For the text-containing cell, return its midpoint in (x, y) coordinate format. 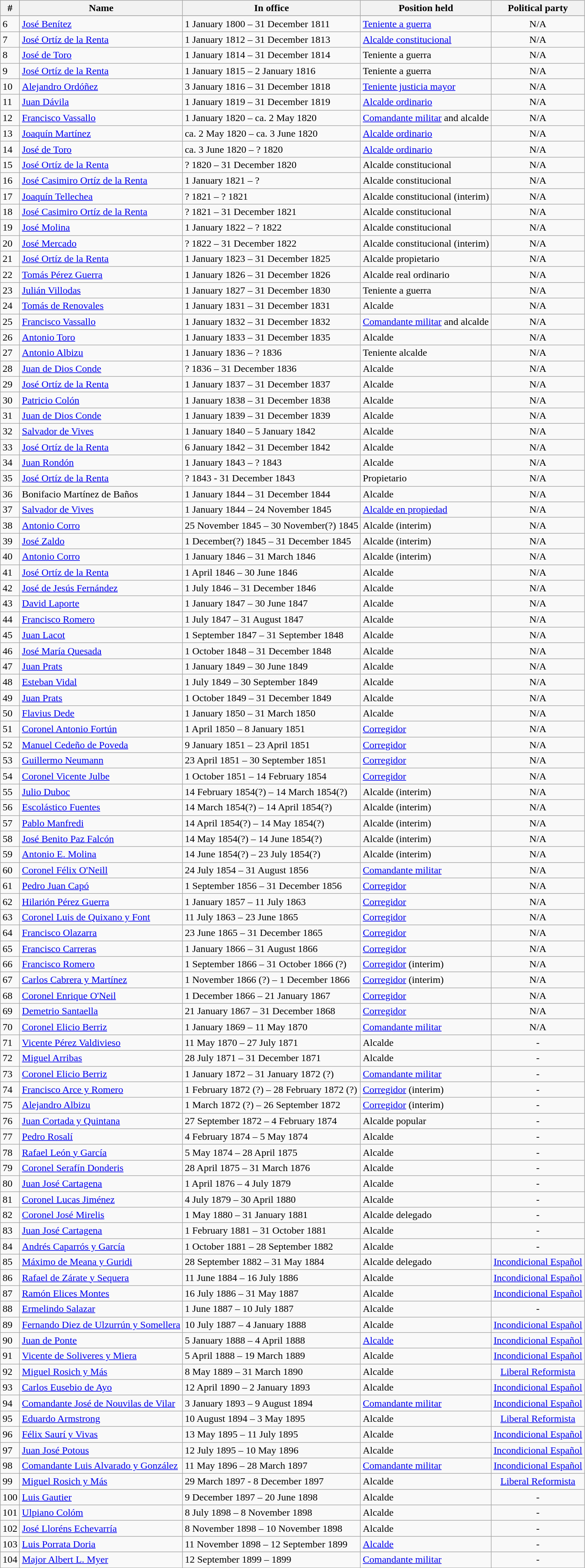
Ermelindo Salazar (101, 1309)
1 February 1881 – 31 October 1881 (271, 1231)
1 January 1831 – 31 December 1831 (271, 306)
1 January 1826 – 31 December 1826 (271, 275)
Carlos Eusebio de Ayo (101, 1387)
24 July 1854 – 31 August 1856 (271, 870)
Coronel Félix O'Neill (101, 870)
1 January 1812 – 31 December 1813 (271, 40)
95 (10, 1419)
Rafael de Zárate y Sequera (101, 1278)
1 January 1814 – 31 December 1814 (271, 55)
81 (10, 1199)
José Mercado (101, 243)
88 (10, 1309)
51 (10, 729)
Eduardo Armstrong (101, 1419)
Francisco Carreras (101, 948)
Position held (426, 8)
17 (10, 196)
1 January 1850 – 31 March 1850 (271, 714)
Carlos Cabrera y Martínez (101, 980)
José de Jesús Fernández (101, 588)
Major Albert L. Myer (101, 1560)
5 May 1874 – 28 April 1875 (271, 1152)
67 (10, 980)
11 July 1863 – 23 June 1865 (271, 917)
5 January 1888 – 4 April 1888 (271, 1340)
9 January 1851 – 23 April 1851 (271, 745)
82 (10, 1215)
Julio Duboc (101, 792)
1 January 1823 – 31 December 1825 (271, 259)
61 (10, 886)
Fernando Diez de Ulzurrún y Somellera (101, 1325)
96 (10, 1434)
44 (10, 619)
10 (10, 86)
34 (10, 463)
Alejandro Ordóñez (101, 86)
Alcalde popular (426, 1121)
1 May 1880 – 31 January 1881 (271, 1215)
10 July 1887 – 4 January 1888 (271, 1325)
11 November 1898 – 12 September 1899 (271, 1544)
1 January 1837 – 31 December 1837 (271, 384)
100 (10, 1497)
1 September 1866 – 31 October 1866 (?) (271, 964)
Antonio Toro (101, 337)
Pedro Rosalí (101, 1136)
8 July 1898 – 8 November 1898 (271, 1513)
53 (10, 761)
8 (10, 55)
25 (10, 322)
14 February 1854(?) – 14 March 1854(?) (271, 792)
ca. 3 June 1820 – ? 1820 (271, 149)
63 (10, 917)
Tomás Pérez Guerra (101, 275)
86 (10, 1278)
20 (10, 243)
1 October 1848 – 31 December 1848 (271, 651)
Guillermo Neumann (101, 761)
58 (10, 839)
1 January 1844 – 24 November 1845 (271, 510)
? 1836 – 31 December 1836 (271, 369)
Máximo de Meana y Guridi (101, 1262)
Miguel Arribas (101, 1058)
ca. 2 May 1820 – ca. 3 June 1820 (271, 133)
Demetrio Santaella (101, 1011)
11 (10, 102)
Political party (538, 8)
? 1822 – 31 December 1822 (271, 243)
19 (10, 228)
6 January 1842 – 31 December 1842 (271, 447)
38 (10, 525)
Coronel José Mirelis (101, 1215)
Manuel Cedeño de Poveda (101, 745)
40 (10, 557)
12 (10, 118)
62 (10, 901)
56 (10, 807)
8 November 1898 – 10 November 1898 (271, 1528)
1 February 1872 (?) – 28 February 1872 (?) (271, 1090)
14 March 1854(?) – 14 April 1854(?) (271, 807)
1 January 1822 – ? 1822 (271, 228)
Andrés Caparrós y García (101, 1246)
59 (10, 854)
66 (10, 964)
1 January 1866 – 31 August 1866 (271, 948)
68 (10, 996)
1 September 1847 – 31 September 1848 (271, 635)
Ulpiano Colóm (101, 1513)
102 (10, 1528)
98 (10, 1466)
46 (10, 651)
39 (10, 541)
14 April 1854(?) – 14 May 1854(?) (271, 823)
Juan Lacot (101, 635)
Patricio Colón (101, 400)
Juan Dávila (101, 102)
47 (10, 666)
23 April 1851 – 30 September 1851 (271, 761)
13 May 1895 – 11 July 1895 (271, 1434)
12 September 1899 – 1899 (271, 1560)
Escolástico Fuentes (101, 807)
Antonio E. Molina (101, 854)
14 June 1854(?) – 23 July 1854(?) (271, 854)
12 April 1890 – 2 January 1893 (271, 1387)
Bonifacio Martínez de Baños (101, 494)
1 January 1800 – 31 December 1811 (271, 24)
14 May 1854(?) – 14 June 1854(?) (271, 839)
12 July 1895 – 10 May 1896 (271, 1450)
73 (10, 1074)
1 April 1850 – 8 January 1851 (271, 729)
1 October 1881 – 28 September 1882 (271, 1246)
16 (10, 180)
Comandante Luis Alvarado y González (101, 1466)
1 January 1838 – 31 December 1838 (271, 400)
1 January 1839 – 31 December 1839 (271, 415)
1 November 1866 (?) – 1 December 1866 (271, 980)
1 October 1849 – 31 December 1849 (271, 698)
1 December 1866 – 21 January 1867 (271, 996)
21 January 1867 – 31 December 1868 (271, 1011)
Alejandro Albizu (101, 1105)
57 (10, 823)
Coronel Luis de Quixano y Font (101, 917)
10 August 1894 – 3 May 1895 (271, 1419)
54 (10, 776)
75 (10, 1105)
29 March 1897 - 8 December 1897 (271, 1482)
Flavius Dede (101, 714)
1 January 1857 – 11 July 1863 (271, 901)
Hilarión Pérez Guerra (101, 901)
Coronel Lucas Jiménez (101, 1199)
9 (10, 71)
Coronel Serafín Donderis (101, 1168)
27 September 1872 – 4 February 1874 (271, 1121)
1 January 1833 – 31 December 1835 (271, 337)
87 (10, 1293)
Juan Cortada y Quintana (101, 1121)
21 (10, 259)
74 (10, 1090)
1 April 1846 – 30 June 1846 (271, 572)
28 September 1882 – 31 May 1884 (271, 1262)
? 1821 – 31 December 1821 (271, 212)
1 December(?) 1845 – 31 December 1845 (271, 541)
104 (10, 1560)
43 (10, 604)
1 July 1846 – 31 December 1846 (271, 588)
Julián Villodas (101, 290)
Vicente Pérez Valdivieso (101, 1043)
Félix Saurí y Vivas (101, 1434)
Name (101, 8)
Alcalde real ordinario (426, 275)
25 November 1845 – 30 November(?) 1845 (271, 525)
11 May 1870 – 27 July 1871 (271, 1043)
José Lloréns Echevarría (101, 1528)
1 September 1856 – 31 December 1856 (271, 886)
1 January 1849 – 30 June 1849 (271, 666)
32 (10, 431)
Teniente justicia mayor (426, 86)
1 January 1827 – 31 December 1830 (271, 290)
65 (10, 948)
76 (10, 1121)
11 May 1896 – 28 March 1897 (271, 1466)
24 (10, 306)
Luis Gautier (101, 1497)
1 January 1846 – 31 March 1846 (271, 557)
1 January 1872 – 31 January 1872 (?) (271, 1074)
79 (10, 1168)
15 (10, 165)
23 (10, 290)
22 (10, 275)
36 (10, 494)
49 (10, 698)
Coronel Antonio Fortún (101, 729)
29 (10, 384)
Coronel Enrique O'Neil (101, 996)
Juan Rondón (101, 463)
80 (10, 1183)
1 January 1847 – 30 June 1847 (271, 604)
1 January 1840 – 5 January 1842 (271, 431)
7 (10, 40)
1 June 1887 – 10 July 1887 (271, 1309)
5 April 1888 – 19 March 1889 (271, 1356)
28 July 1871 – 31 December 1871 (271, 1058)
64 (10, 933)
4 July 1879 – 30 April 1880 (271, 1199)
1 January 1820 – ca. 2 May 1820 (271, 118)
41 (10, 572)
1 January 1836 – ? 1836 (271, 353)
89 (10, 1325)
27 (10, 353)
99 (10, 1482)
# (10, 8)
28 April 1875 – 31 March 1876 (271, 1168)
33 (10, 447)
9 December 1897 – 20 June 1898 (271, 1497)
? 1820 – 31 December 1820 (271, 165)
70 (10, 1027)
52 (10, 745)
1 March 1872 (?) – 26 September 1872 (271, 1105)
93 (10, 1387)
1 January 1815 – 2 January 1816 (271, 71)
11 June 1884 – 16 July 1886 (271, 1278)
Pablo Manfredi (101, 823)
83 (10, 1231)
50 (10, 714)
Pedro Juan Capó (101, 886)
78 (10, 1152)
Comandante José de Nouvilas de Vilar (101, 1403)
1 January 1843 – ? 1843 (271, 463)
José Benítez (101, 24)
69 (10, 1011)
6 (10, 24)
18 (10, 212)
Francisco Arce y Romero (101, 1090)
Tomás de Renovales (101, 306)
31 (10, 415)
1 January 1819 – 31 December 1819 (271, 102)
Coronel Vicente Julbe (101, 776)
Vicente de Soliveres y Miera (101, 1356)
4 February 1874 – 5 May 1874 (271, 1136)
84 (10, 1246)
26 (10, 337)
71 (10, 1043)
103 (10, 1544)
35 (10, 478)
23 June 1865 – 31 December 1865 (271, 933)
Teniente alcalde (426, 353)
28 (10, 369)
1 July 1849 – 30 September 1849 (271, 682)
José María Quesada (101, 651)
Joaquín Tellechea (101, 196)
42 (10, 588)
1 January 1832 – 31 December 1832 (271, 322)
13 (10, 133)
David Laporte (101, 604)
1 October 1851 – 14 February 1854 (271, 776)
60 (10, 870)
Juan de Ponte (101, 1340)
Joaquín Martínez (101, 133)
1 April 1876 – 4 July 1879 (271, 1183)
1 July 1847 – 31 August 1847 (271, 619)
77 (10, 1136)
45 (10, 635)
37 (10, 510)
Propietario (426, 478)
72 (10, 1058)
97 (10, 1450)
1 January 1821 – ? (271, 180)
Esteban Vidal (101, 682)
1 January 1869 – 11 May 1870 (271, 1027)
85 (10, 1262)
? 1843 - 31 December 1843 (271, 478)
101 (10, 1513)
8 May 1889 – 31 March 1890 (271, 1372)
94 (10, 1403)
14 (10, 149)
1 January 1844 – 31 December 1844 (271, 494)
16 July 1886 – 31 May 1887 (271, 1293)
3 January 1893 – 9 August 1894 (271, 1403)
55 (10, 792)
92 (10, 1372)
90 (10, 1340)
Alcalde propietario (426, 259)
José Zaldo (101, 541)
3 January 1816 – 31 December 1818 (271, 86)
Juan José Potous (101, 1450)
In office (271, 8)
Ramón Elices Montes (101, 1293)
Alcalde en propiedad (426, 510)
Rafael León y García (101, 1152)
? 1821 – ? 1821 (271, 196)
José Molina (101, 228)
91 (10, 1356)
48 (10, 682)
Francisco Olazarra (101, 933)
30 (10, 400)
José Benito Paz Falcón (101, 839)
Luis Porrata Doria (101, 1544)
Antonio Albizu (101, 353)
